Detect which cell encompasses the target text, then output its [X, Y] center coordinate. 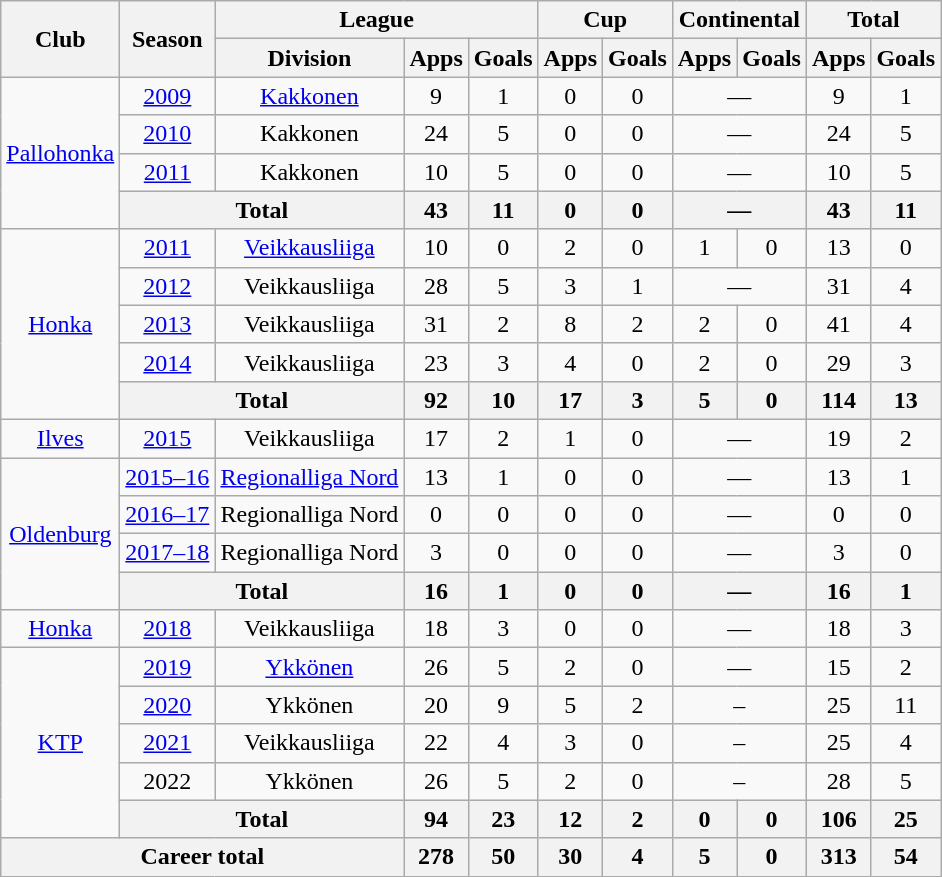
Oldenburg [60, 534]
2015 [168, 438]
106 [838, 819]
114 [838, 400]
30 [570, 857]
Cup [605, 20]
2015–16 [168, 477]
41 [838, 324]
2013 [168, 324]
19 [838, 438]
2009 [168, 96]
Season [168, 39]
54 [906, 857]
29 [838, 362]
2021 [168, 743]
313 [838, 857]
Ilves [60, 438]
22 [436, 743]
8 [570, 324]
Pallohonka [60, 153]
2012 [168, 286]
2017–18 [168, 553]
2016–17 [168, 515]
Club [60, 39]
Continental [739, 20]
2018 [168, 629]
92 [436, 400]
2010 [168, 134]
2020 [168, 705]
Career total [202, 857]
278 [436, 857]
12 [570, 819]
50 [503, 857]
Division [310, 58]
KTP [60, 743]
2019 [168, 667]
94 [436, 819]
2022 [168, 781]
20 [436, 705]
League [376, 20]
2014 [168, 362]
15 [838, 667]
